Determine the (X, Y) coordinate at the center of the cell enclosing the given text.  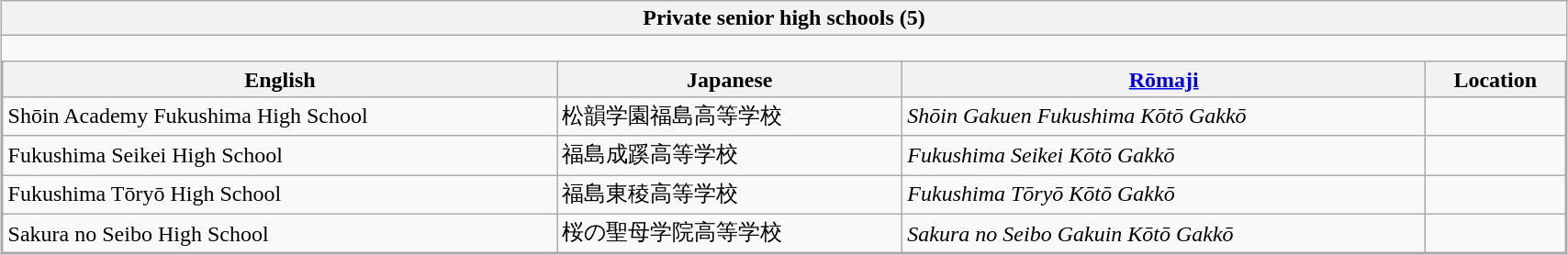
Location (1495, 79)
Japanese (730, 79)
福島東稜高等学校 (730, 194)
Sakura no Seibo High School (280, 233)
Fukushima Tōryō High School (280, 194)
福島成蹊高等学校 (730, 156)
桜の聖母学院高等学校 (730, 233)
Fukushima Tōryō Kōtō Gakkō (1164, 194)
Shōin Academy Fukushima High School (280, 116)
Fukushima Seikei High School (280, 156)
Fukushima Seikei Kōtō Gakkō (1164, 156)
Private senior high schools (5) (784, 18)
Shōin Gakuen Fukushima Kōtō Gakkō (1164, 116)
松韻学園福島高等学校 (730, 116)
Rōmaji (1164, 79)
English (280, 79)
Sakura no Seibo Gakuin Kōtō Gakkō (1164, 233)
